Pinpoint the cell where the given text exists, returning its (x, y) midpoint coordinate. 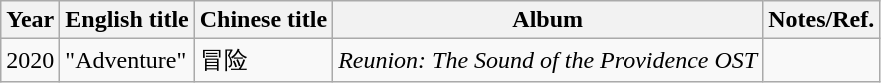
2020 (30, 60)
Chinese title (263, 20)
Album (548, 20)
Reunion: The Sound of the Providence OST (548, 60)
"Adventure" (127, 60)
English title (127, 20)
冒险 (263, 60)
Notes/Ref. (822, 20)
Year (30, 20)
